Pinpoint the cell where the given text exists, returning its [x, y] midpoint coordinate. 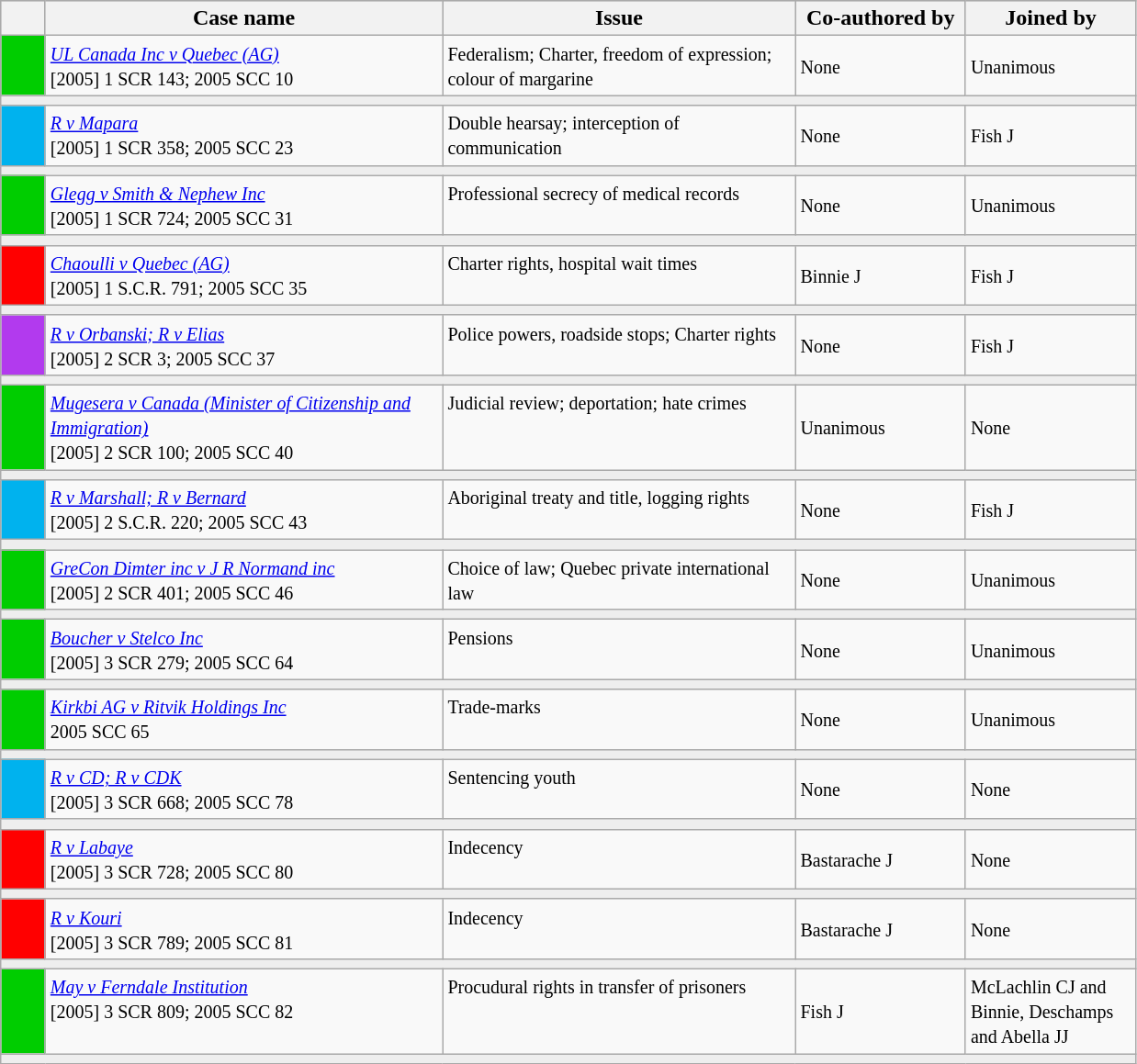
Aboriginal treaty and title, logging rights [619, 510]
Case name [244, 18]
Chaoulli v Quebec (AG) [2005] 1 S.C.R. 791; 2005 SCC 35 [244, 275]
Co-authored by [880, 18]
McLachlin CJ and Binnie, Deschamps and Abella JJ [1051, 1011]
May v Ferndale Institution [2005] 3 SCR 809; 2005 SCC 82 [244, 1011]
Pensions [619, 650]
Federalism; Charter, freedom of expression; colour of margarine [619, 66]
Judicial review; deportation; hate crimes [619, 427]
GreCon Dimter inc v J R Normand inc [2005] 2 SCR 401; 2005 SCC 46 [244, 580]
R v Marshall; R v Bernard [2005] 2 S.C.R. 220; 2005 SCC 43 [244, 510]
Binnie J [880, 275]
R v Orbanski; R v Elias [2005] 2 SCR 3; 2005 SCC 37 [244, 345]
UL Canada Inc v Quebec (AG) [2005] 1 SCR 143; 2005 SCC 10 [244, 66]
Double hearsay; interception of communication [619, 136]
R v Mapara [2005] 1 SCR 358; 2005 SCC 23 [244, 136]
Boucher v Stelco Inc [2005] 3 SCR 279; 2005 SCC 64 [244, 650]
Charter rights, hospital wait times [619, 275]
R v CD; R v CDK [2005] 3 SCR 668; 2005 SCC 78 [244, 790]
Joined by [1051, 18]
Professional secrecy of medical records [619, 206]
R v Kouri [2005] 3 SCR 789; 2005 SCC 81 [244, 929]
R v Labaye [2005] 3 SCR 728; 2005 SCC 80 [244, 859]
Kirkbi AG v Ritvik Holdings Inc 2005 SCC 65 [244, 720]
Choice of law; Quebec private international law [619, 580]
Issue [619, 18]
Sentencing youth [619, 790]
Trade-marks [619, 720]
Mugesera v Canada (Minister of Citizenship and Immigration) [2005] 2 SCR 100; 2005 SCC 40 [244, 427]
Police powers, roadside stops; Charter rights [619, 345]
Glegg v Smith & Nephew Inc [2005] 1 SCR 724; 2005 SCC 31 [244, 206]
Procudural rights in transfer of prisoners [619, 1011]
